Return (x, y) of the center of cell containing provided text 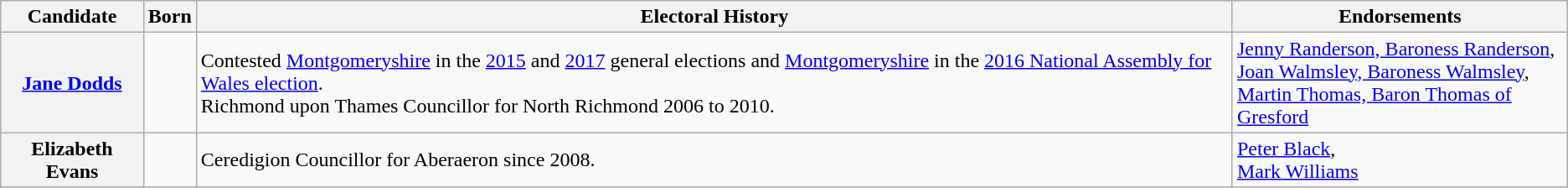
Elizabeth Evans (72, 159)
Jane Dodds (72, 82)
Candidate (72, 17)
Ceredigion Councillor for Aberaeron since 2008. (714, 159)
Endorsements (1400, 17)
Peter Black, Mark Williams (1400, 159)
Jenny Randerson, Baroness Randerson,Joan Walmsley, Baroness Walmsley, Martin Thomas, Baron Thomas of Gresford (1400, 82)
Born (169, 17)
Electoral History (714, 17)
